For the text-containing cell, return its midpoint in (X, Y) coordinate format. 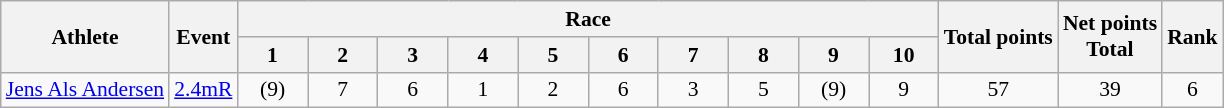
Net pointsTotal (1110, 36)
Rank (1192, 36)
10 (904, 55)
Race (588, 19)
57 (998, 90)
4 (483, 55)
39 (1110, 90)
8 (763, 55)
Total points (998, 36)
Event (203, 36)
2.4mR (203, 90)
Athlete (85, 36)
Jens Als Andersen (85, 90)
